Determine the [x, y] coordinate at the center of the cell enclosing the given text.  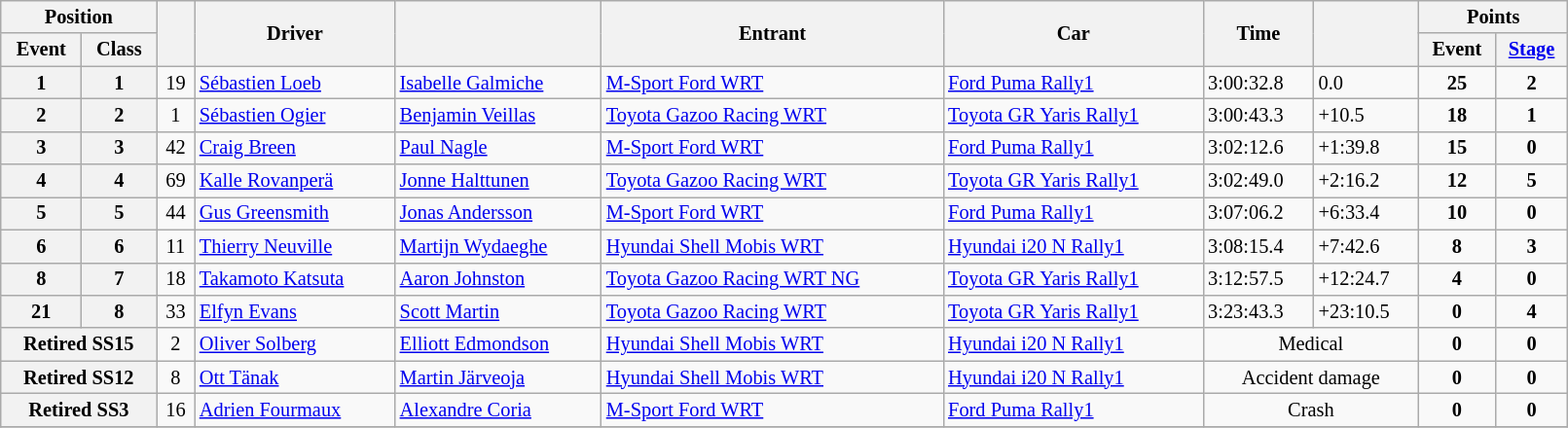
+6:33.4 [1367, 213]
Martin Järveoja [498, 377]
Ott Tänak [295, 377]
Retired SS3 [79, 410]
3:08:15.4 [1258, 246]
44 [175, 213]
Points [1493, 17]
Time [1258, 33]
Toyota Gazoo Racing WRT NG [773, 279]
Benjamin Veillas [498, 115]
Sébastien Ogier [295, 115]
Jonne Halttunen [498, 181]
12 [1456, 181]
Accident damage [1310, 377]
3:07:06.2 [1258, 213]
3:02:49.0 [1258, 181]
3:00:43.3 [1258, 115]
Position [79, 17]
10 [1456, 213]
69 [175, 181]
3:12:57.5 [1258, 279]
Driver [295, 33]
Adrien Fourmaux [295, 410]
Elliott Edmondson [498, 344]
Retired SS12 [79, 377]
Entrant [773, 33]
Alexandre Coria [498, 410]
+2:16.2 [1367, 181]
Stage [1532, 50]
Gus Greensmith [295, 213]
Scott Martin [498, 311]
+12:24.7 [1367, 279]
Elfyn Evans [295, 311]
3:00:32.8 [1258, 83]
19 [175, 83]
42 [175, 148]
Oliver Solberg [295, 344]
3:02:12.6 [1258, 148]
25 [1456, 83]
Class [119, 50]
21 [41, 311]
11 [175, 246]
Paul Nagle [498, 148]
Car [1073, 33]
Martijn Wydaeghe [498, 246]
16 [175, 410]
Thierry Neuville [295, 246]
Isabelle Galmiche [498, 83]
Sébastien Loeb [295, 83]
Medical [1310, 344]
Crash [1310, 410]
+7:42.6 [1367, 246]
0.0 [1367, 83]
Retired SS15 [79, 344]
Craig Breen [295, 148]
+1:39.8 [1367, 148]
3:23:43.3 [1258, 311]
Aaron Johnston [498, 279]
33 [175, 311]
15 [1456, 148]
Jonas Andersson [498, 213]
+10.5 [1367, 115]
+23:10.5 [1367, 311]
Takamoto Katsuta [295, 279]
7 [119, 279]
Kalle Rovanperä [295, 181]
